For the text-containing cell, return its midpoint in [X, Y] coordinate format. 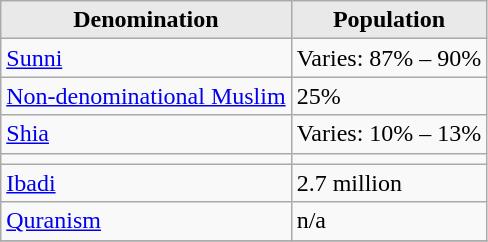
Quranism [146, 221]
Varies: 10% – 13% [389, 134]
Population [389, 20]
25% [389, 96]
Non-denominational Muslim [146, 96]
Denomination [146, 20]
Varies: 87% – 90% [389, 58]
Ibadi [146, 183]
n/a [389, 221]
2.7 million [389, 183]
Shia [146, 134]
Sunni [146, 58]
